Extract the [x, y] coordinate from the center of the cell holding the provided text.  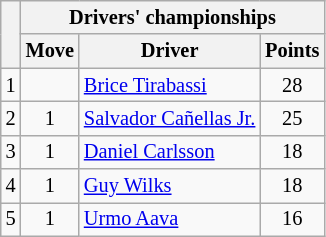
2 [11, 118]
Brice Tirabassi [170, 85]
Drivers' championships [173, 17]
25 [292, 118]
Driver [170, 51]
Urmo Aava [170, 219]
Salvador Cañellas Jr. [170, 118]
Move [50, 51]
Points [292, 51]
Guy Wilks [170, 186]
3 [11, 152]
4 [11, 186]
28 [292, 85]
16 [292, 219]
Daniel Carlsson [170, 152]
5 [11, 219]
